For the text-containing cell, return its midpoint in (X, Y) coordinate format. 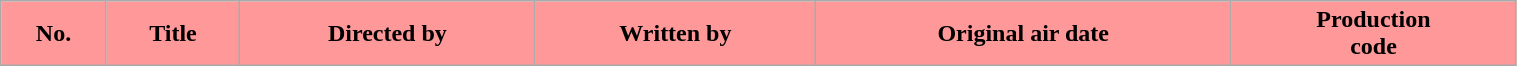
Title (172, 34)
No. (54, 34)
Productioncode (1374, 34)
Written by (675, 34)
Original air date (1024, 34)
Directed by (388, 34)
